Identify which cell holds the provided text, then report its [X, Y] central coordinate. 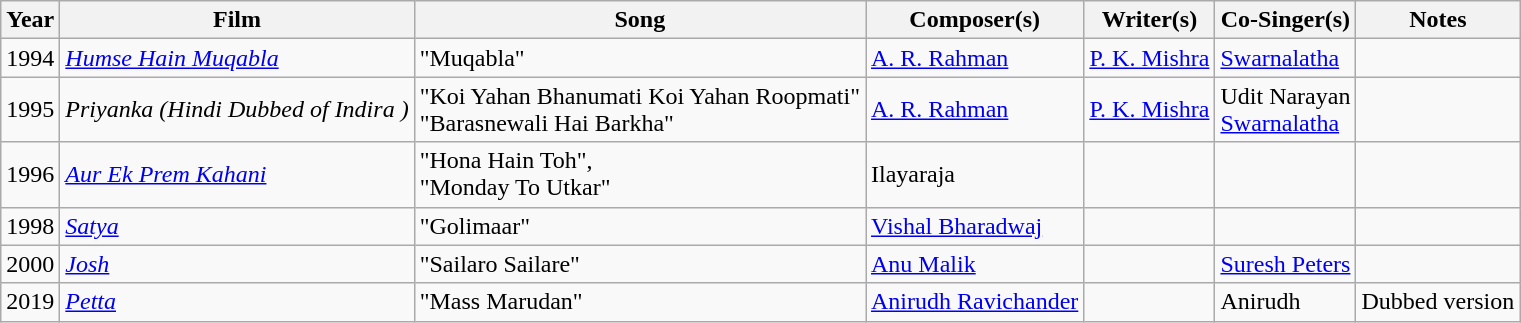
Josh [237, 264]
Song [640, 20]
Anirudh Ravichander [975, 302]
"Koi Yahan Bhanumati Koi Yahan Roopmati""Barasnewali Hai Barkha" [640, 110]
Ilayaraja [975, 174]
Priyanka (Hindi Dubbed of Indira ) [237, 110]
1995 [30, 110]
Composer(s) [975, 20]
Anu Malik [975, 264]
"Muqabla" [640, 58]
Film [237, 20]
Suresh Peters [1286, 264]
Year [30, 20]
1994 [30, 58]
"Golimaar" [640, 226]
Satya [237, 226]
Aur Ek Prem Kahani [237, 174]
Petta [237, 302]
"Sailaro Sailare" [640, 264]
Co-Singer(s) [1286, 20]
"Mass Marudan" [640, 302]
Humse Hain Muqabla [237, 58]
Writer(s) [1150, 20]
Dubbed version [1438, 302]
Notes [1438, 20]
Anirudh [1286, 302]
"Hona Hain Toh","Monday To Utkar" [640, 174]
Vishal Bharadwaj [975, 226]
Swarnalatha [1286, 58]
1998 [30, 226]
1996 [30, 174]
2000 [30, 264]
2019 [30, 302]
Udit NarayanSwarnalatha [1286, 110]
